Determine the [x, y] coordinate at the center of the cell enclosing the given text.  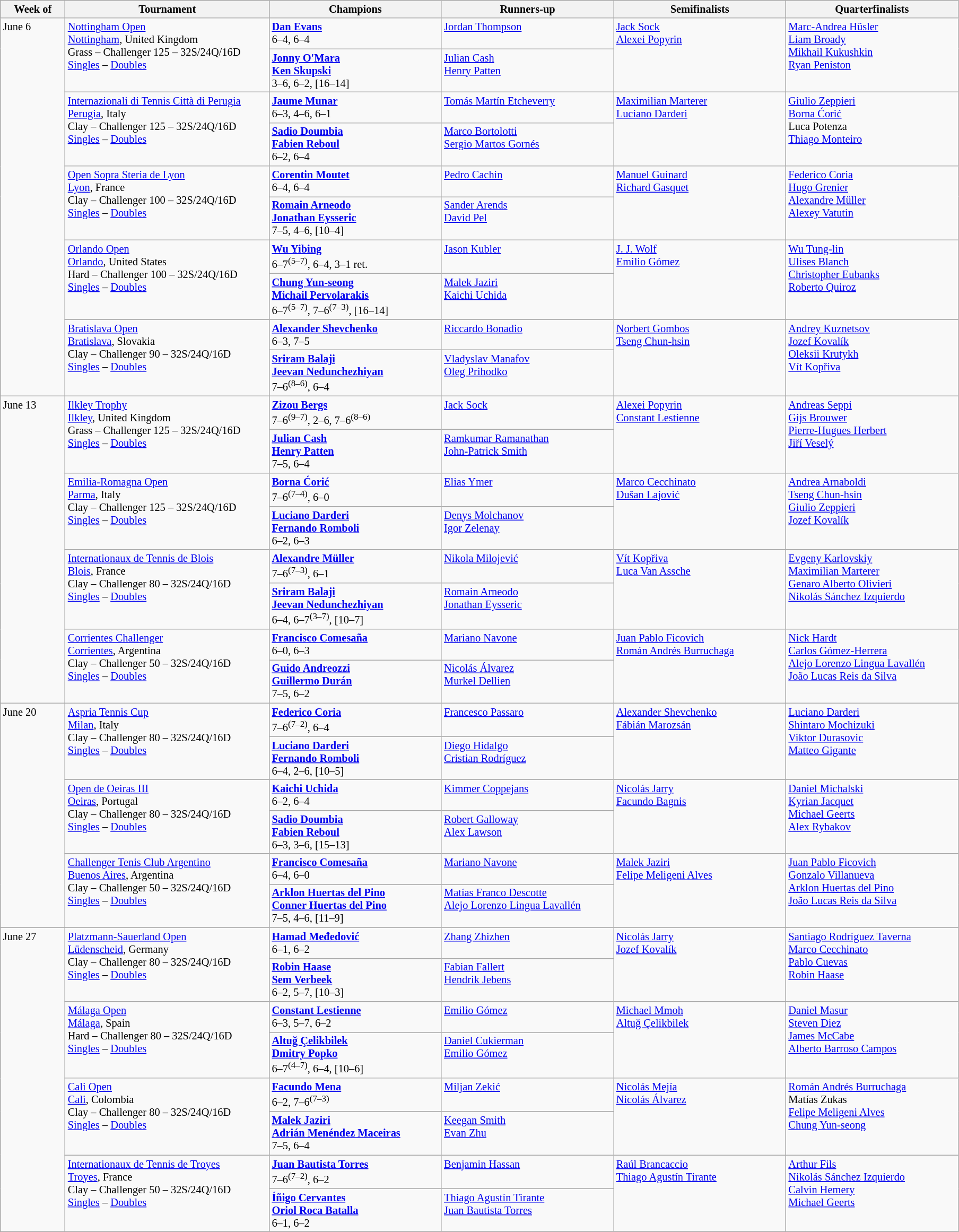
Facundo Mena6–2, 7–6(7–3) [355, 1095]
Miljan Zekić [527, 1095]
Riccardo Bonadio [527, 335]
Malek Jaziri Felipe Meligeni Alves [700, 890]
Nottingham OpenNottingham, United Kingdom Grass – Challenger 125 – 32S/24Q/16DSingles – Doubles [168, 55]
Vít Kopřiva Luca Van Assche [700, 589]
Semifinalists [700, 9]
Arklon Huertas del Pino Conner Huertas del Pino7–5, 4–6, [11–9] [355, 906]
June 13 [33, 549]
Alexandre Müller7–6(7–3), 6–1 [355, 567]
Alexander Shevchenko Fábián Marozsán [700, 742]
Robert Galloway Alex Lawson [527, 832]
Keegan Smith Evan Zhu [527, 1133]
Emilia-Romagna OpenParma, Italy Clay – Challenger 125 – 32S/24Q/16DSingles – Doubles [168, 511]
Giulio Zeppieri Borna Ćorić Luca Potenza Thiago Monteiro [872, 128]
Raúl Brancaccio Thiago Agustín Tirante [700, 1194]
Sander Arends David Pel [527, 218]
Emilio Gómez [527, 1017]
Kaichi Uchida6–2, 6–4 [355, 795]
Ramkumar Ramanathan John-Patrick Smith [527, 451]
Romain Arneodo Jonathan Eysseric [527, 606]
Nicolás Jarry Jozef Kovalík [700, 965]
Denys Molchanov Igor Zelenay [527, 528]
Guido Andreozzi Guillermo Durán7–5, 6–2 [355, 681]
Andreas Seppi Gijs Brouwer Pierre-Hugues Herbert Jiří Veselý [872, 434]
Luciano Darderi Shintaro Mochizuki Viktor Durasovic Matteo Gigante [872, 742]
Week of [33, 9]
Sriram Balaji Jeevan Nedunchezhiyan7–6(8–6), 6–4 [355, 374]
Francisco Comesaña6–4, 6–0 [355, 869]
Pedro Cachin [527, 181]
Internationaux de Tennis de TroyesTroyes, France Clay – Challenger 50 – 32S/24Q/16DSingles – Doubles [168, 1194]
Jason Kubler [527, 257]
Juan Pablo Ficovich Román Andrés Burruchaga [700, 666]
Manuel Guinard Richard Gasquet [700, 203]
Santiago Rodríguez Taverna Marco Cecchinato Pablo Cuevas Robin Haase [872, 965]
Constant Lestienne6–3, 5–7, 6–2 [355, 1017]
June 27 [33, 1079]
Nicolás Álvarez Murkel Dellien [527, 681]
Corrientes ChallengerCorrientes, Argentina Clay – Challenger 50 – 32S/24Q/16DSingles – Doubles [168, 666]
Jack Sock Alexei Popyrin [700, 55]
Chung Yun-seong Michail Pervolarakis6–7(5–7), 7–6(7–3), [16–14] [355, 296]
Norbert Gombos Tseng Chun-hsin [700, 358]
Maximilian Marterer Luciano Darderi [700, 128]
Platzmann-Sauerland OpenLüdenscheid, Germany Clay – Challenger 80 – 32S/24Q/16DSingles – Doubles [168, 965]
Orlando OpenOrlando, United States Hard – Challenger 100 – 32S/24Q/16DSingles – Doubles [168, 280]
Robin Haase Sem Verbeek6–2, 5–7, [10–3] [355, 980]
Zizou Bergs7–6(9–7), 2–6, 7–6(8–6) [355, 413]
Fabian Fallert Hendrik Jebens [527, 980]
Jack Sock [527, 413]
June 6 [33, 207]
Sriram Balaji Jeevan Nedunchezhiyan6–4, 6–7(3–7), [10–7] [355, 606]
Wu Yibing6–7(5–7), 6–4, 3–1 ret. [355, 257]
Francesco Passaro [527, 719]
Nikola Milojević [527, 567]
Runners-up [527, 9]
Vladyslav Manafov Oleg Prihodko [527, 374]
Open Sopra Steria de LyonLyon, France Clay – Challenger 100 – 32S/24Q/16DSingles – Doubles [168, 203]
Thiago Agustín Tirante Juan Bautista Torres [527, 1210]
Julian Cash Henry Patten [527, 71]
Sadio Doumbia Fabien Reboul6–3, 3–6, [15–13] [355, 832]
Quarterfinalists [872, 9]
June 20 [33, 815]
Tournament [168, 9]
Altuğ Çelikbilek Dmitry Popko6–7(4–7), 6–4, [10–6] [355, 1055]
Alexander Shevchenko6–3, 7–5 [355, 335]
Federico Coria Hugo Grenier Alexandre Müller Alexey Vatutin [872, 203]
Juan Pablo Ficovich Gonzalo Villanueva Arklon Huertas del Pino João Lucas Reis da Silva [872, 890]
Jaume Munar6–3, 4–6, 6–1 [355, 107]
Elias Ymer [527, 489]
Dan Evans6–4, 6–4 [355, 33]
Matías Franco Descotte Alejo Lorenzo Lingua Lavallén [527, 906]
Wu Tung-lin Ulises Blanch Christopher Eubanks Roberto Quiroz [872, 280]
Benjamin Hassan [527, 1172]
Evgeny Karlovskiy Maximilian Marterer Genaro Alberto Olivieri Nikolás Sánchez Izquierdo [872, 589]
Romain Arneodo Jonathan Eysseric7–5, 4–6, [10–4] [355, 218]
Román Andrés Burruchaga Matías Zukas Felipe Meligeni Alves Chung Yun-seong [872, 1116]
Internazionali di Tennis Città di PerugiaPerugia, Italy Clay – Challenger 125 – 32S/24Q/16DSingles – Doubles [168, 128]
Aspria Tennis CupMilan, Italy Clay – Challenger 80 – 32S/24Q/16DSingles – Doubles [168, 742]
Alexei Popyrin Constant Lestienne [700, 434]
Luciano Darderi Fernando Romboli6–4, 2–6, [10–5] [355, 758]
Cali OpenCali, Colombia Clay – Challenger 80 – 32S/24Q/16DSingles – Doubles [168, 1116]
Andrey Kuznetsov Jozef Kovalík Oleksii Krutykh Vít Kopřiva [872, 358]
Zhang Zhizhen [527, 943]
Daniel Masur Steven Diez James McCabe Alberto Barroso Campos [872, 1040]
Luciano Darderi Fernando Romboli6–2, 6–3 [355, 528]
Corentin Moutet6–4, 6–4 [355, 181]
Francisco Comesaña6–0, 6–3 [355, 645]
Nick Hardt Carlos Gómez-Herrera Alejo Lorenzo Lingua Lavallén João Lucas Reis da Silva [872, 666]
Internationaux de Tennis de BloisBlois, France Clay – Challenger 80 – 32S/24Q/16DSingles – Doubles [168, 589]
Malek Jaziri Adrián Menéndez Maceiras7–5, 6–4 [355, 1133]
Julian Cash Henry Patten7–5, 6–4 [355, 451]
Tomás Martín Etcheverry [527, 107]
Champions [355, 9]
Marco Bortolotti Sergio Martos Gornés [527, 144]
Open de Oeiras IIIOeiras, Portugal Clay – Challenger 80 – 32S/24Q/16DSingles – Doubles [168, 817]
Malek Jaziri Kaichi Uchida [527, 296]
Marco Cecchinato Dušan Lajović [700, 511]
Arthur Fils Nikolás Sánchez Izquierdo Calvin Hemery Michael Geerts [872, 1194]
Andrea Arnaboldi Tseng Chun-hsin Giulio Zeppieri Jozef Kovalík [872, 511]
Diego Hidalgo Cristian Rodríguez [527, 758]
J. J. Wolf Emilio Gómez [700, 280]
Málaga OpenMálaga, Spain Hard – Challenger 80 – 32S/24Q/16DSingles – Doubles [168, 1040]
Daniel Cukierman Emilio Gómez [527, 1055]
Challenger Tenis Club ArgentinoBuenos Aires, Argentina Clay – Challenger 50 – 32S/24Q/16DSingles – Doubles [168, 890]
Borna Ćorić7–6(7–4), 6–0 [355, 489]
Íñigo Cervantes Oriol Roca Batalla6–1, 6–2 [355, 1210]
Juan Bautista Torres7–6(7–2), 6–2 [355, 1172]
Marc-Andrea Hüsler Liam Broady Mikhail Kukushkin Ryan Peniston [872, 55]
Jordan Thompson [527, 33]
Ilkley TrophyIlkley, United Kingdom Grass – Challenger 125 – 32S/24Q/16DSingles – Doubles [168, 434]
Bratislava OpenBratislava, Slovakia Clay – Challenger 90 – 32S/24Q/16DSingles – Doubles [168, 358]
Nicolás Mejía Nicolás Álvarez [700, 1116]
Kimmer Coppejans [527, 795]
Nicolás Jarry Facundo Bagnis [700, 817]
Federico Coria7–6(7–2), 6–4 [355, 719]
Sadio Doumbia Fabien Reboul6–2, 6–4 [355, 144]
Daniel Michalski Kyrian Jacquet Michael Geerts Alex Rybakov [872, 817]
Jonny O'Mara Ken Skupski3–6, 6–2, [16–14] [355, 71]
Hamad Međedović6–1, 6–2 [355, 943]
Michael Mmoh Altuğ Çelikbilek [700, 1040]
